Scan for the cell matching the given text and deliver its [x, y] coordinate at center. 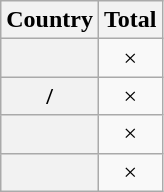
/ [50, 96]
Total [130, 20]
Country [50, 20]
